Return [x, y] of the center of cell containing provided text 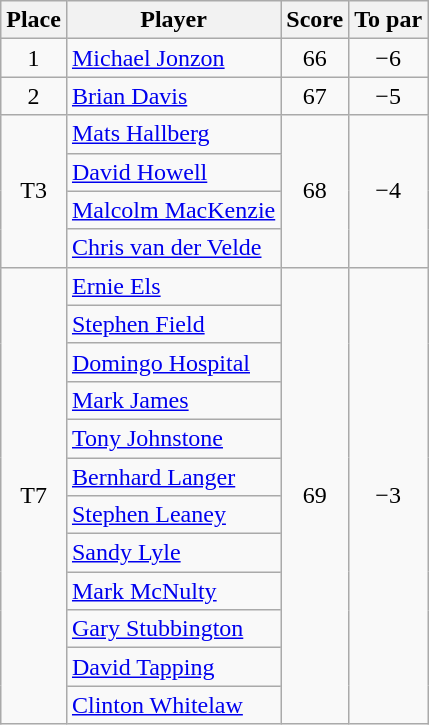
69 [315, 496]
Ernie Els [173, 286]
Gary Stubbington [173, 629]
Mark James [173, 400]
68 [315, 191]
Michael Jonzon [173, 58]
−4 [388, 191]
T7 [34, 496]
David Tapping [173, 667]
Domingo Hospital [173, 362]
−3 [388, 496]
Stephen Field [173, 324]
Tony Johnstone [173, 438]
Sandy Lyle [173, 553]
Bernhard Langer [173, 477]
Brian Davis [173, 96]
1 [34, 58]
T3 [34, 191]
Place [34, 20]
Player [173, 20]
To par [388, 20]
Score [315, 20]
Mark McNulty [173, 591]
66 [315, 58]
Mats Hallberg [173, 134]
Stephen Leaney [173, 515]
−5 [388, 96]
2 [34, 96]
Chris van der Velde [173, 248]
−6 [388, 58]
David Howell [173, 172]
67 [315, 96]
Malcolm MacKenzie [173, 210]
Clinton Whitelaw [173, 705]
